Output the [x, y] coordinate of the center of the cell containing the given text.  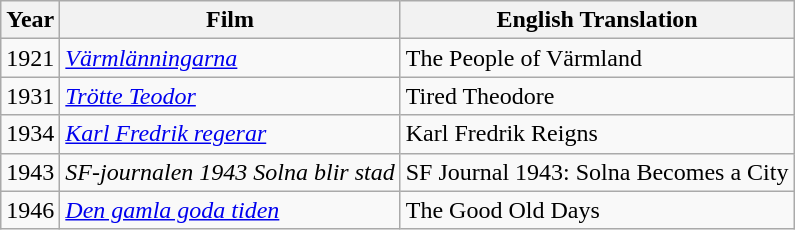
1931 [30, 96]
SF-journalen 1943 Solna blir stad [230, 172]
Värmlänningarna [230, 58]
1934 [30, 134]
The People of Värmland [597, 58]
Trötte Teodor [230, 96]
Tired Theodore [597, 96]
1943 [30, 172]
1921 [30, 58]
The Good Old Days [597, 210]
Karl Fredrik regerar [230, 134]
Year [30, 20]
Den gamla goda tiden [230, 210]
Film [230, 20]
Karl Fredrik Reigns [597, 134]
1946 [30, 210]
SF Journal 1943: Solna Becomes a City [597, 172]
English Translation [597, 20]
